Capture the cell that displays the provided text and extract its [x, y] central coordinate. 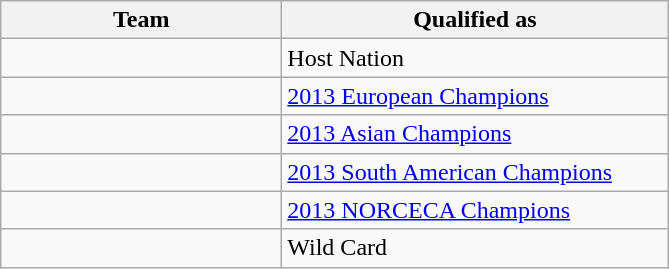
Qualified as [475, 20]
Wild Card [475, 248]
2013 European Champions [475, 96]
2013 NORCECA Champions [475, 210]
2013 South American Champions [475, 172]
Host Nation [475, 58]
2013 Asian Champions [475, 134]
Team [142, 20]
